Identify which cell holds the provided text, then report its [x, y] central coordinate. 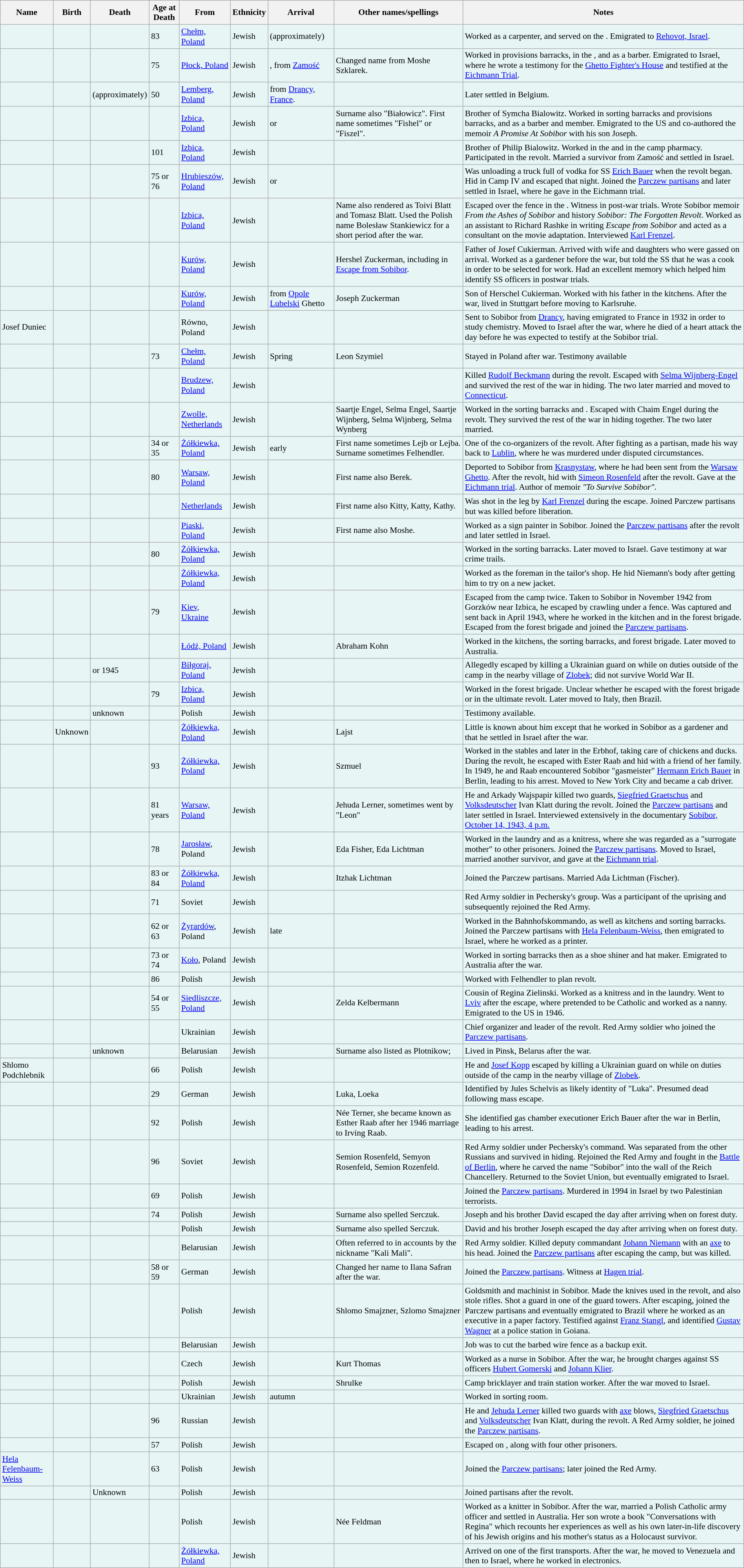
Kurt Thomas [399, 1364]
Surname also listed as Plotnikow; [399, 1051]
Worked in sorting room. [604, 1397]
Was shot in the leg by Karl Frenzel during the escape. Joined Parczew partisans but was killed before liberation. [604, 506]
Later settled in Belgium. [604, 94]
Joined the Parczew partisans. Witness at Hagen trial. [604, 1272]
Death [120, 13]
Worked in sorting barracks then as a shoe shiner and hat maker. Emigrated to Australia after the war. [604, 960]
or 1945 [120, 670]
Testimony available. [604, 713]
Biłgoraj, Poland [205, 670]
Itzhak Lichtman [399, 878]
Koło, Poland [205, 960]
Escaped on , along with four other prisoners. [604, 1445]
Allegedly escaped by killing a Ukrainian guard on while on duties outside of the camp in the nearby village of Zlobek; did not survive World War II. [604, 670]
Red Army soldier in Pechersky's group. Was a participant of the uprising and subsequently rejoined the Red Army. [604, 902]
Lemberg, Poland [205, 94]
Worked as a nurse in Sobibor. After the war, he brought charges against SS officers Hubert Gomerski and Johann Klier. [604, 1364]
69 [164, 1196]
Jarosław, Poland [205, 849]
57 [164, 1445]
Changed her name to Ilana Safran after the war. [399, 1272]
Name [27, 13]
66 [164, 1070]
Née Terner, she became known as Esther Raab after her 1946 marriage to Irving Raab. [399, 1123]
Luka, Loeka [399, 1094]
Netherlands [205, 506]
Other names/spellings [399, 13]
75 or 76 [164, 181]
Równo, Poland [205, 327]
Semion Rosenfeld, Semyon Rosenfeld, Semion Rozenfeld. [399, 1162]
Camp bricklayer and train station worker. After the war moved to Israel. [604, 1383]
First name also Moshe. [399, 531]
Shrulke [399, 1383]
63 [164, 1469]
Jehuda Lerner, sometimes went by "Leon" [399, 810]
Hershel Zuckerman, including in Escape from Sobibor. [399, 264]
Kiev, Ukraine [205, 612]
Josef Duniec [27, 327]
Siedliszcze, Poland [205, 1003]
Joined the Parczew partisans; later joined the Red Army. [604, 1469]
74 [164, 1215]
Arrival [301, 13]
54 or 55 [164, 1003]
Saartje Engel, Selma Engel, Saartje Wijnberg, Selma Wijnberg, Selma Wynberg [399, 419]
Ethnicity [249, 13]
Stayed in Poland after war. Testimony available [604, 356]
50 [164, 94]
Czech [205, 1364]
Chief organizer and leader of the revolt. Red Army soldier who joined the Parczew partisans. [604, 1032]
29 [164, 1094]
David and his brother Joseph escaped the day after arriving when on forest duty. [604, 1229]
autumn [301, 1397]
Eda Fisher, Eda Lichtman [399, 849]
Worked as the foreman in the tailor's shop. He hid Niemann's body after getting him to try on a new jacket. [604, 578]
First name also Kitty, Katty, Kathy. [399, 506]
Age at Death [164, 13]
Leon Szymiel [399, 356]
Lajst [399, 732]
Name also rendered as Toivi Blatt and Tomasz Blatt. Used the Polish name Bolesław Stankiewicz for a short period after the war. [399, 221]
First name also Berek. [399, 477]
, from Zamość [301, 65]
Płock, Poland [205, 65]
34 or 35 [164, 448]
Notes [604, 13]
Job was to cut the barbed wire fence as a backup exit. [604, 1345]
Joseph Zuckerman [399, 298]
Worked in the kitchens, the sorting barracks, and forest brigade. Later moved to Australia. [604, 646]
Little is known about him except that he worked in Sobibor as a gardener and that he settled in Israel after the war. [604, 732]
First name sometimes Lejb or Lejba. Surname sometimes Felhendler. [399, 448]
Née Feldman [399, 1522]
78 [164, 849]
75 [164, 65]
late [301, 932]
Piaski, Poland [205, 531]
Shlomo Smajzner, Szlomo Smajzner [399, 1311]
Zelda Kelbermann [399, 1003]
Worked as a sign painter in Sobibor. Joined the Parczew partisans after the revolt and later settled in Israel. [604, 531]
Joined partisans after the revolt. [604, 1493]
81 years [164, 810]
86 [164, 979]
62 or 63 [164, 932]
He and Josef Kopp escaped by killing a Ukrainian guard on while on duties outside of the camp in the nearby village of Zlobek. [604, 1070]
Hela Felenbaum-Weiss [27, 1469]
Brudzew, Poland [205, 385]
from Drancy, France. [301, 94]
83 or 84 [164, 878]
Shlomo Podchlebnik [27, 1070]
73 or 74 [164, 960]
Son of Herschel Cukierman. Worked with his father in the kitchens. After the war, lived in Stuttgart before moving to Karlsruhe. [604, 298]
Russian [205, 1421]
Arrived on one of the first transports. After the war, he moved to Venezuela and then to Israel, where he worked in electronics. [604, 1555]
Worked in the sorting barracks. Later moved to Israel. Gave testimony at war crime trails. [604, 554]
Joseph and his brother David escaped the day after arriving when on forest duty. [604, 1215]
Worked with Felhendler to plan revolt. [604, 979]
101 [164, 152]
Lived in Pinsk, Belarus after the war. [604, 1051]
Spring [301, 356]
58 or 59 [164, 1272]
Joined the Parczew partisans. Murdered in 1994 in Israel by two Palestinian terrorists. [604, 1196]
92 [164, 1123]
Worked as a carpenter, and served on the . Emigrated to Rehovot, Israel. [604, 36]
Abraham Kohn [399, 646]
Żyrardów, Poland [205, 932]
71 [164, 902]
Hrubieszów, Poland [205, 181]
Joined the Parczew partisans. Married Ada Lichtman (Fischer). [604, 878]
early [301, 448]
Identified by Jules Schelvis as likely identity of "Luka". Presumed dead following mass escape. [604, 1094]
Worked in the forest brigade. Unclear whether he escaped with the forest brigade or in the ultimate revolt. Later moved to Italy, then Brazil. [604, 695]
Zwolle, Netherlands [205, 419]
Łódź, Poland [205, 646]
Often referred to in accounts by the nickname "Kali Mali". [399, 1248]
From [205, 13]
83 [164, 36]
from Opole Lubelski Ghetto [301, 298]
Birth [71, 13]
Szmuel [399, 766]
She identified gas chamber executioner Erich Bauer after the war in Berlin, leading to his arrest. [604, 1123]
93 [164, 766]
73 [164, 356]
Changed name from Moshe Szklarek. [399, 65]
Surname also "Białowicz". First name sometimes "Fishel" or "Fiszel". [399, 123]
